Scan for the cell matching the given text and deliver its (X, Y) coordinate at center. 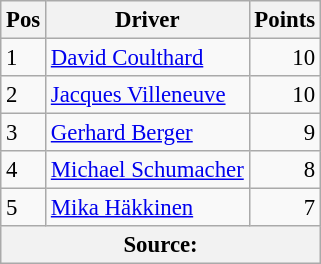
9 (284, 133)
2 (24, 95)
Source: (161, 245)
Driver (148, 20)
4 (24, 170)
Jacques Villeneuve (148, 95)
David Coulthard (148, 58)
Michael Schumacher (148, 170)
Gerhard Berger (148, 133)
Mika Häkkinen (148, 208)
5 (24, 208)
1 (24, 58)
8 (284, 170)
3 (24, 133)
Pos (24, 20)
7 (284, 208)
Points (284, 20)
